Determine the (x, y) coordinate at the center of the cell enclosing the given text.  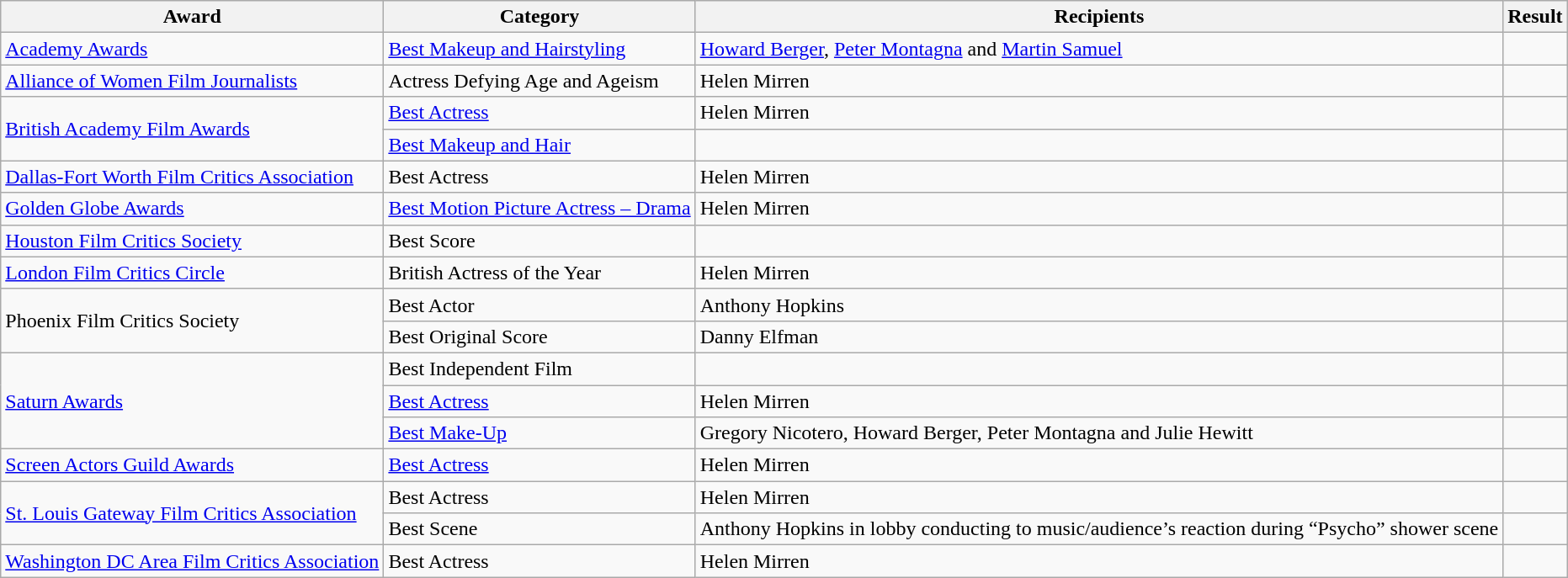
Anthony Hopkins in lobby conducting to music/audience’s reaction during “Psycho” shower scene (1099, 529)
Best Independent Film (539, 369)
Award (192, 17)
Result (1535, 17)
Best Makeup and Hair (539, 145)
St. Louis Gateway Film Critics Association (192, 513)
Screen Actors Guild Awards (192, 465)
Best Original Score (539, 337)
Washington DC Area Film Critics Association (192, 561)
Golden Globe Awards (192, 209)
Recipients (1099, 17)
Academy Awards (192, 49)
Gregory Nicotero, Howard Berger, Peter Montagna and Julie Hewitt (1099, 433)
Howard Berger, Peter Montagna and Martin Samuel (1099, 49)
British Actress of the Year (539, 273)
Houston Film Critics Society (192, 241)
Danny Elfman (1099, 337)
London Film Critics Circle (192, 273)
Actress Defying Age and Ageism (539, 81)
Best Motion Picture Actress – Drama (539, 209)
Anthony Hopkins (1099, 305)
Phoenix Film Critics Society (192, 321)
Dallas-Fort Worth Film Critics Association (192, 177)
Best Make-Up (539, 433)
Best Actor (539, 305)
Alliance of Women Film Journalists (192, 81)
Saturn Awards (192, 400)
Category (539, 17)
Best Score (539, 241)
Best Makeup and Hairstyling (539, 49)
Best Scene (539, 529)
British Academy Film Awards (192, 129)
